For the text-containing cell, return its midpoint in [X, Y] coordinate format. 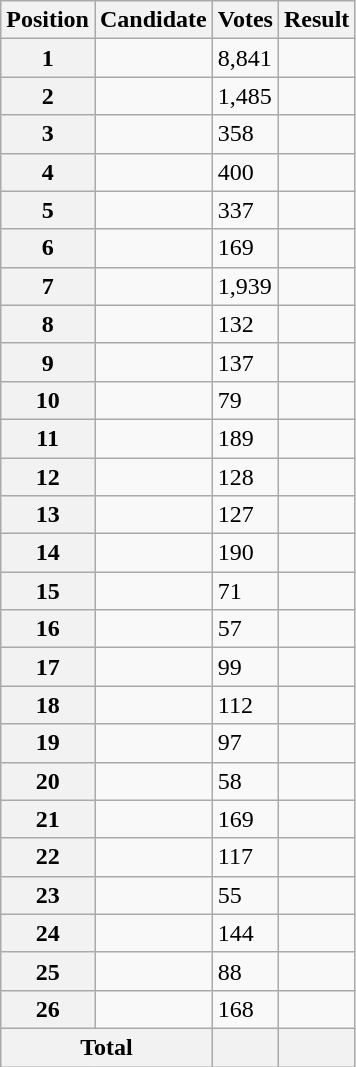
88 [245, 971]
20 [48, 781]
14 [48, 553]
11 [48, 438]
13 [48, 515]
Result [316, 20]
10 [48, 400]
16 [48, 629]
128 [245, 477]
12 [48, 477]
337 [245, 210]
21 [48, 819]
Candidate [153, 20]
400 [245, 172]
9 [48, 362]
112 [245, 705]
137 [245, 362]
15 [48, 591]
71 [245, 591]
358 [245, 134]
97 [245, 743]
189 [245, 438]
5 [48, 210]
1 [48, 58]
168 [245, 1009]
Total [107, 1047]
19 [48, 743]
1,939 [245, 286]
117 [245, 857]
23 [48, 895]
79 [245, 400]
58 [245, 781]
190 [245, 553]
26 [48, 1009]
Position [48, 20]
24 [48, 933]
4 [48, 172]
Votes [245, 20]
127 [245, 515]
22 [48, 857]
25 [48, 971]
3 [48, 134]
144 [245, 933]
1,485 [245, 96]
99 [245, 667]
2 [48, 96]
17 [48, 667]
57 [245, 629]
7 [48, 286]
6 [48, 248]
8 [48, 324]
8,841 [245, 58]
132 [245, 324]
55 [245, 895]
18 [48, 705]
